Extract the [X, Y] coordinate from the center of the cell holding the provided text.  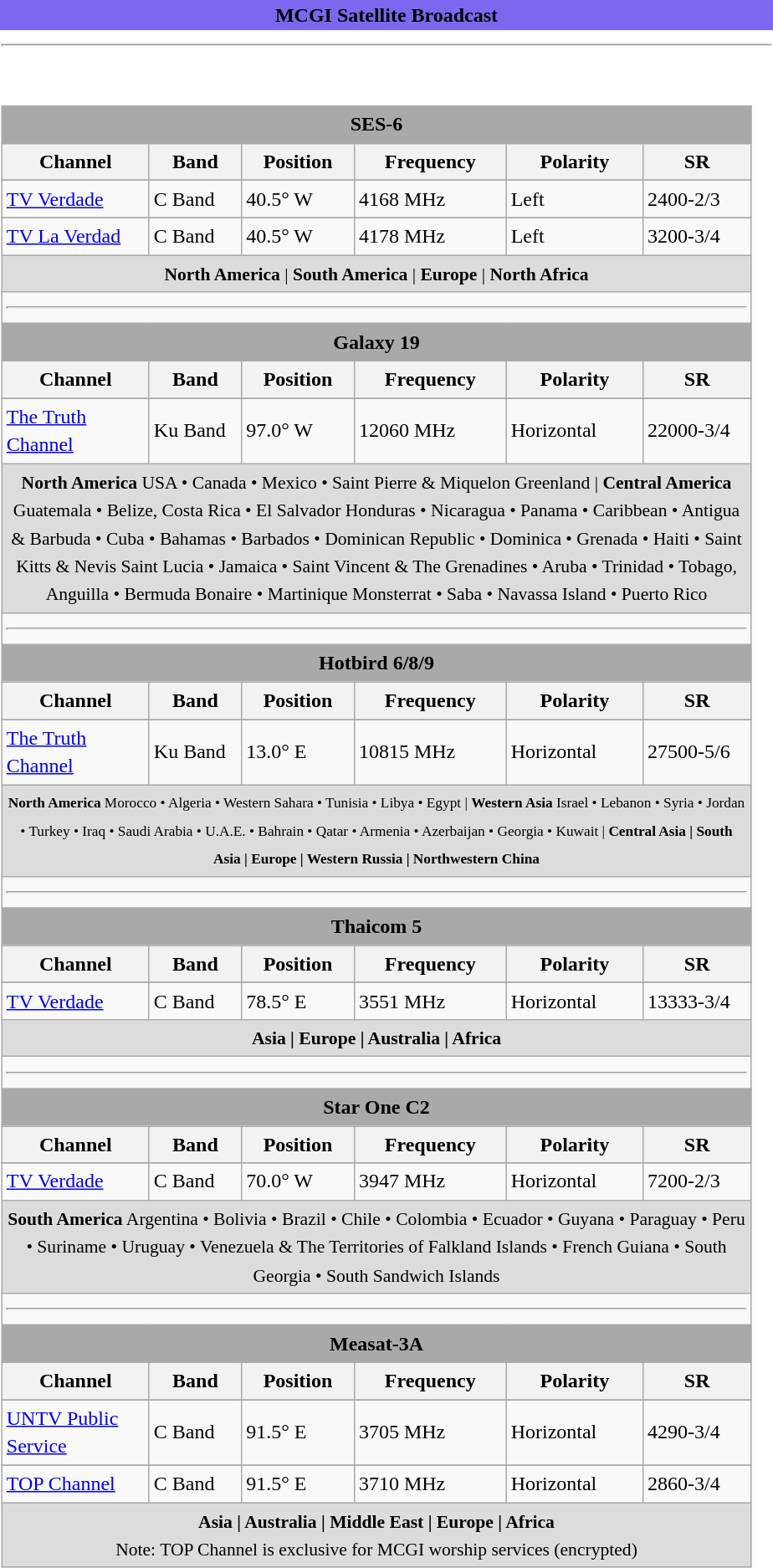
70.0° W [298, 1181]
UNTV Public Service [75, 1432]
SES-6 [376, 124]
97.0° W [298, 431]
7200-2/3 [698, 1181]
Measat-3A [376, 1344]
22000-3/4 [698, 431]
78.5° E [298, 1001]
3710 MHz [430, 1484]
13333-3/4 [698, 1001]
2400-2/3 [698, 199]
TOP Channel [75, 1484]
4290-3/4 [698, 1432]
3947 MHz [430, 1181]
4178 MHz [430, 236]
Thaicom 5 [376, 927]
27500-5/6 [698, 752]
3551 MHz [430, 1001]
4168 MHz [430, 199]
12060 MHz [430, 431]
Star One C2 [376, 1108]
North America | South America | Europe | North Africa [376, 274]
3200-3/4 [698, 236]
Asia | Australia | Middle East | Europe | AfricaNote: TOP Channel is exclusive for MCGI worship services (encrypted) [376, 1535]
13.0° E [298, 752]
10815 MHz [430, 752]
Asia | Europe | Australia | Africa [376, 1038]
MCGI Satellite Broadcast [386, 15]
Hotbird 6/8/9 [376, 663]
Galaxy 19 [376, 343]
2860-3/4 [698, 1484]
3705 MHz [430, 1432]
TV La Verdad [75, 236]
